Extract the (X, Y) coordinate from the center of the cell holding the provided text.  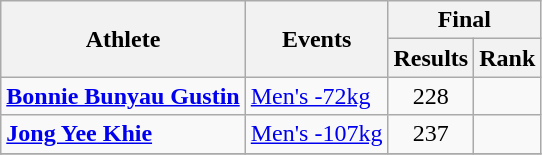
Events (316, 39)
228 (431, 96)
Results (431, 58)
Bonnie Bunyau Gustin (123, 96)
237 (431, 134)
Final (464, 20)
Athlete (123, 39)
Jong Yee Khie (123, 134)
Men's -107kg (316, 134)
Men's -72kg (316, 96)
Rank (508, 58)
